Locate the cell with the specified text and output its (x, y) center coordinate. 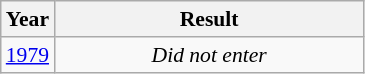
1979 (28, 55)
Did not enter (209, 55)
Result (209, 19)
Year (28, 19)
